Pinpoint the cell where the given text exists, returning its (X, Y) midpoint coordinate. 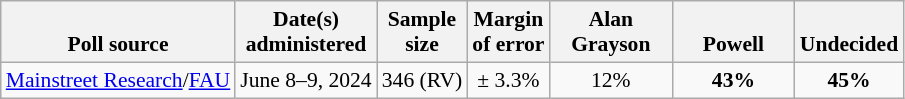
Undecided (849, 32)
± 3.3% (508, 80)
43% (734, 80)
Date(s)administered (306, 32)
AlanGrayson (612, 32)
Marginof error (508, 32)
12% (612, 80)
45% (849, 80)
Samplesize (422, 32)
Poll source (118, 32)
346 (RV) (422, 80)
Powell (734, 32)
June 8–9, 2024 (306, 80)
Mainstreet Research/FAU (118, 80)
